Capture the cell that displays the provided text and extract its (x, y) central coordinate. 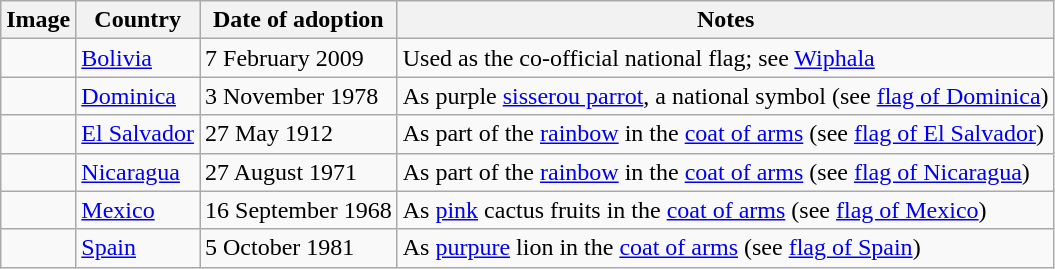
Country (138, 20)
As part of the rainbow in the coat of arms (see flag of El Salvador) (726, 134)
As part of the rainbow in the coat of arms (see flag of Nicaragua) (726, 172)
16 September 1968 (299, 210)
Used as the co-official national flag; see Wiphala (726, 58)
Bolivia (138, 58)
As pink cactus fruits in the coat of arms (see flag of Mexico) (726, 210)
Spain (138, 248)
5 October 1981 (299, 248)
Dominica (138, 96)
As purpure lion in the coat of arms (see flag of Spain) (726, 248)
27 August 1971 (299, 172)
7 February 2009 (299, 58)
Date of adoption (299, 20)
Mexico (138, 210)
Image (38, 20)
Nicaragua (138, 172)
3 November 1978 (299, 96)
27 May 1912 (299, 134)
Notes (726, 20)
El Salvador (138, 134)
As purple sisserou parrot, a national symbol (see flag of Dominica) (726, 96)
